Return the [X, Y] coordinate for the center point of the cell that contains the specified text.  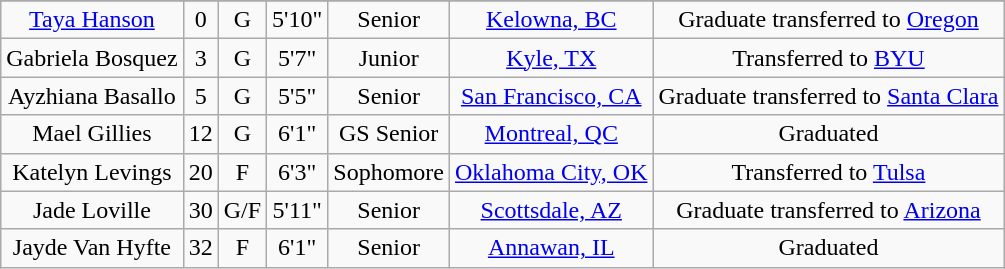
5 [200, 96]
G/F [242, 210]
0 [200, 20]
GS Senior [389, 134]
5'11" [298, 210]
12 [200, 134]
Graduate transferred to Arizona [828, 210]
6'3" [298, 172]
32 [200, 248]
Annawan, IL [552, 248]
5'7" [298, 58]
Kelowna, BC [552, 20]
3 [200, 58]
5'5" [298, 96]
Jade Loville [92, 210]
Montreal, QC [552, 134]
Graduate transferred to Santa Clara [828, 96]
Katelyn Levings [92, 172]
Sophomore [389, 172]
Taya Hanson [92, 20]
Jayde Van Hyfte [92, 248]
Transferred to BYU [828, 58]
20 [200, 172]
Oklahoma City, OK [552, 172]
Kyle, TX [552, 58]
5'10" [298, 20]
San Francisco, CA [552, 96]
Transferred to Tulsa [828, 172]
Mael Gillies [92, 134]
Graduate transferred to Oregon [828, 20]
Ayzhiana Basallo [92, 96]
Scottsdale, AZ [552, 210]
Junior [389, 58]
Gabriela Bosquez [92, 58]
30 [200, 210]
